Determine the [X, Y] coordinate at the center of the cell enclosing the given text.  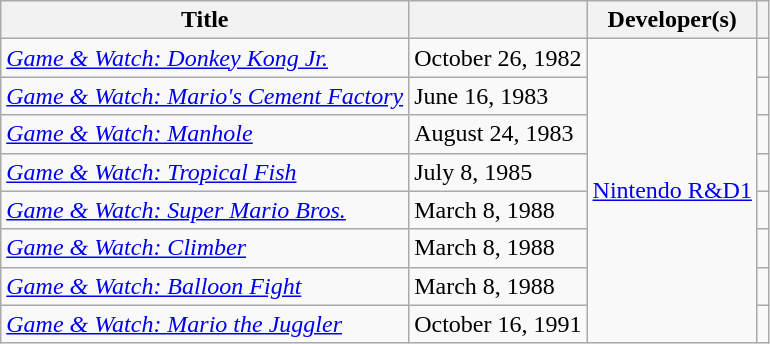
Game & Watch: Donkey Kong Jr. [205, 58]
July 8, 1985 [498, 172]
Game & Watch: Manhole [205, 134]
Game & Watch: Balloon Fight [205, 286]
Game & Watch: Mario's Cement Factory [205, 96]
June 16, 1983 [498, 96]
Game & Watch: Super Mario Bros. [205, 210]
Developer(s) [672, 20]
Game & Watch: Tropical Fish [205, 172]
Game & Watch: Mario the Juggler [205, 324]
Nintendo R&D1 [672, 191]
August 24, 1983 [498, 134]
Game & Watch: Climber [205, 248]
Title [205, 20]
October 26, 1982 [498, 58]
October 16, 1991 [498, 324]
